Return (x, y) of the center of cell containing provided text 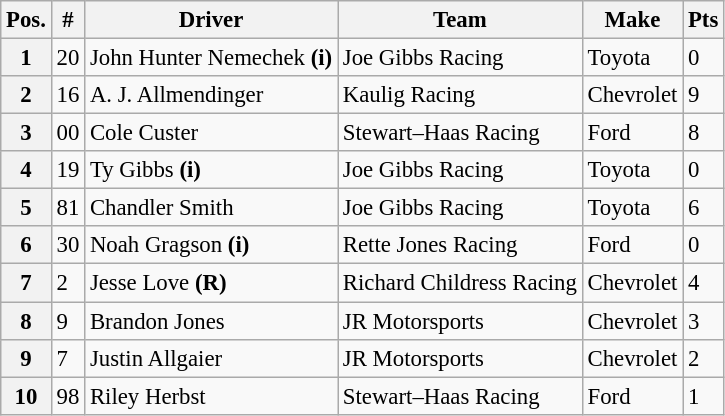
Jesse Love (R) (212, 283)
20 (68, 58)
# (68, 20)
Pts (704, 20)
30 (68, 245)
Justin Allgaier (212, 358)
John Hunter Nemechek (i) (212, 58)
16 (68, 95)
Pos. (26, 20)
Ty Gibbs (i) (212, 170)
Chandler Smith (212, 208)
Driver (212, 20)
5 (26, 208)
Rette Jones Racing (460, 245)
98 (68, 396)
00 (68, 133)
Noah Gragson (i) (212, 245)
81 (68, 208)
Make (632, 20)
A. J. Allmendinger (212, 95)
10 (26, 396)
19 (68, 170)
Richard Childress Racing (460, 283)
Riley Herbst (212, 396)
Brandon Jones (212, 321)
Kaulig Racing (460, 95)
Cole Custer (212, 133)
Team (460, 20)
